Search for the cell housing the specified text and yield its [X, Y] center coordinate. 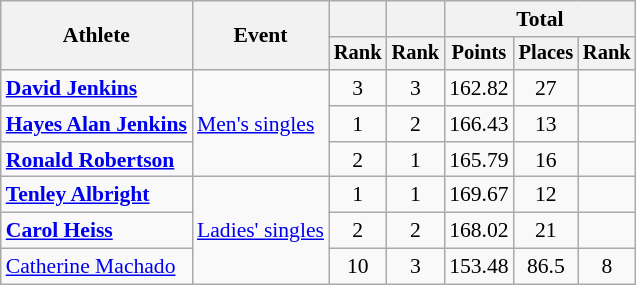
168.02 [478, 231]
Men's singles [260, 124]
13 [546, 124]
Carol Heiss [96, 231]
Ronald Robertson [96, 160]
Points [478, 54]
169.67 [478, 195]
10 [358, 267]
Places [546, 54]
Athlete [96, 36]
8 [607, 267]
Total [540, 19]
27 [546, 88]
Ladies' singles [260, 230]
Tenley Albright [96, 195]
86.5 [546, 267]
16 [546, 160]
21 [546, 231]
Hayes Alan Jenkins [96, 124]
166.43 [478, 124]
Event [260, 36]
153.48 [478, 267]
Catherine Machado [96, 267]
165.79 [478, 160]
12 [546, 195]
162.82 [478, 88]
David Jenkins [96, 88]
